Return the [x, y] coordinate for the center point of the cell that contains the specified text.  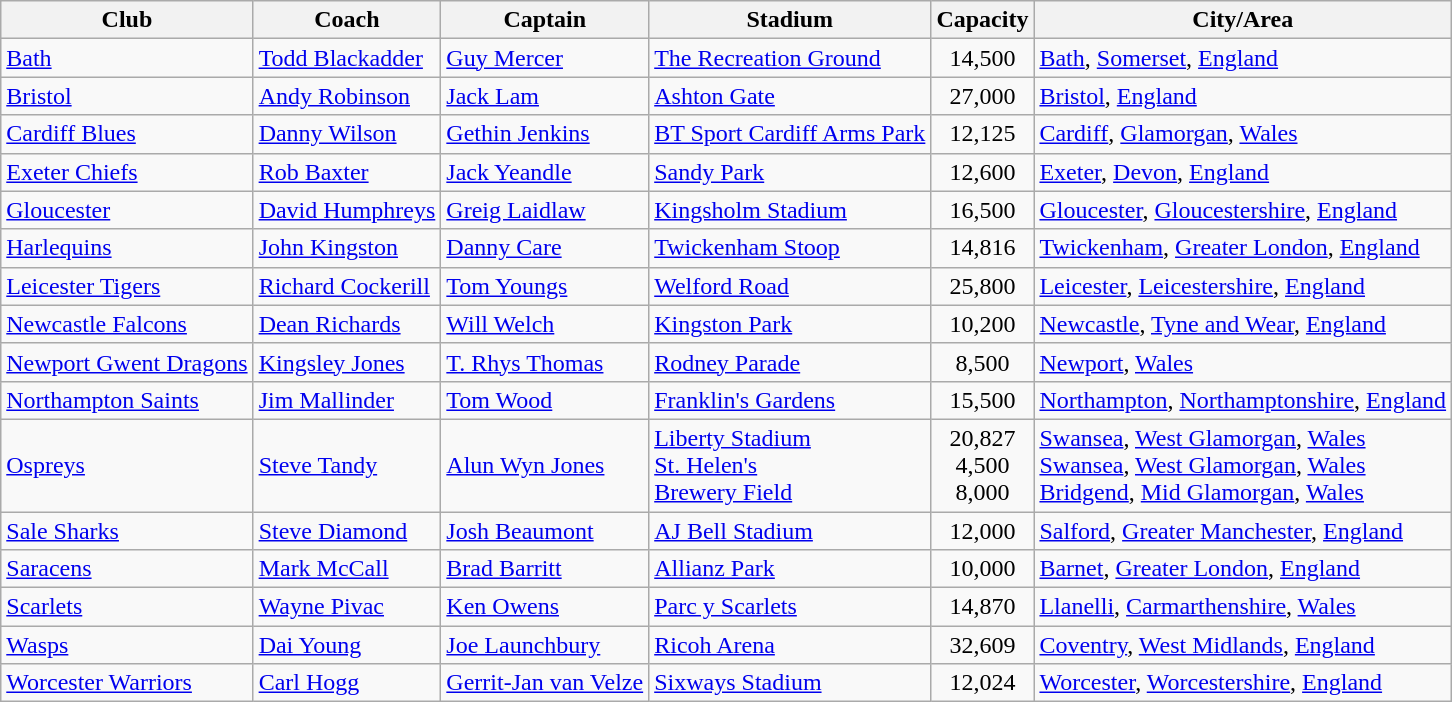
Salford, Greater Manchester, England [1243, 531]
Sandy Park [790, 172]
Newport, Wales [1243, 362]
Bath, Somerset, England [1243, 58]
Danny Wilson [347, 134]
Ken Owens [545, 607]
Worcester Warriors [127, 683]
Dean Richards [347, 324]
Gloucester, Gloucestershire, England [1243, 210]
Andy Robinson [347, 96]
Greig Laidlaw [545, 210]
Gerrit-Jan van Velze [545, 683]
AJ Bell Stadium [790, 531]
Joe Launchbury [545, 645]
Gloucester [127, 210]
T. Rhys Thomas [545, 362]
Liberty StadiumSt. Helen'sBrewery Field [790, 465]
Northampton, Northamptonshire, England [1243, 400]
Steve Tandy [347, 465]
Welford Road [790, 286]
16,500 [982, 210]
Tom Youngs [545, 286]
Sixways Stadium [790, 683]
12,000 [982, 531]
Rob Baxter [347, 172]
Allianz Park [790, 569]
Ricoh Arena [790, 645]
Brad Barritt [545, 569]
Kingsholm Stadium [790, 210]
Stadium [790, 20]
12,125 [982, 134]
Twickenham Stoop [790, 248]
Ospreys [127, 465]
Worcester, Worcestershire, England [1243, 683]
Northampton Saints [127, 400]
Richard Cockerill [347, 286]
Wayne Pivac [347, 607]
10,200 [982, 324]
Kingston Park [790, 324]
Jim Mallinder [347, 400]
Twickenham, Greater London, England [1243, 248]
32,609 [982, 645]
Ashton Gate [790, 96]
David Humphreys [347, 210]
Parc y Scarlets [790, 607]
Guy Mercer [545, 58]
Leicester Tigers [127, 286]
Kingsley Jones [347, 362]
John Kingston [347, 248]
14,870 [982, 607]
27,000 [982, 96]
Exeter, Devon, England [1243, 172]
Danny Care [545, 248]
Bristol, England [1243, 96]
Alun Wyn Jones [545, 465]
Mark McCall [347, 569]
Capacity [982, 20]
Tom Wood [545, 400]
Club [127, 20]
Dai Young [347, 645]
Newcastle Falcons [127, 324]
12,024 [982, 683]
Gethin Jenkins [545, 134]
8,500 [982, 362]
City/Area [1243, 20]
Jack Lam [545, 96]
10,000 [982, 569]
Bath [127, 58]
Todd Blackadder [347, 58]
25,800 [982, 286]
Leicester, Leicestershire, England [1243, 286]
The Recreation Ground [790, 58]
Josh Beaumont [545, 531]
Bristol [127, 96]
Saracens [127, 569]
Will Welch [545, 324]
20,8274,5008,000 [982, 465]
Exeter Chiefs [127, 172]
Llanelli, Carmarthenshire, Wales [1243, 607]
Cardiff Blues [127, 134]
14,500 [982, 58]
12,600 [982, 172]
Newcastle, Tyne and Wear, England [1243, 324]
Captain [545, 20]
14,816 [982, 248]
Jack Yeandle [545, 172]
Coventry, West Midlands, England [1243, 645]
15,500 [982, 400]
Cardiff, Glamorgan, Wales [1243, 134]
Carl Hogg [347, 683]
Steve Diamond [347, 531]
Newport Gwent Dragons [127, 362]
Franklin's Gardens [790, 400]
Swansea, West Glamorgan, WalesSwansea, West Glamorgan, WalesBridgend, Mid Glamorgan, Wales [1243, 465]
Scarlets [127, 607]
Sale Sharks [127, 531]
Wasps [127, 645]
Coach [347, 20]
Rodney Parade [790, 362]
BT Sport Cardiff Arms Park [790, 134]
Harlequins [127, 248]
Barnet, Greater London, England [1243, 569]
